Provide the [X, Y] coordinate of the cell's center where the given text is located.  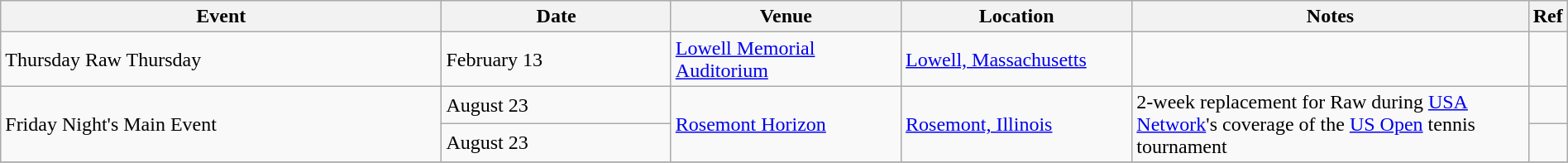
Rosemont Horizon [786, 124]
2-week replacement for Raw during USA Network's coverage of the US Open tennis tournament [1330, 124]
Location [1017, 17]
Date [556, 17]
Friday Night's Main Event [222, 124]
Venue [786, 17]
Notes [1330, 17]
Thursday Raw Thursday [222, 60]
February 13 [556, 60]
Rosemont, Illinois [1017, 124]
Event [222, 17]
Ref [1548, 17]
Lowell Memorial Auditorium [786, 60]
Lowell, Massachusetts [1017, 60]
